Return the [x, y] coordinate for the center point of the cell that contains the specified text.  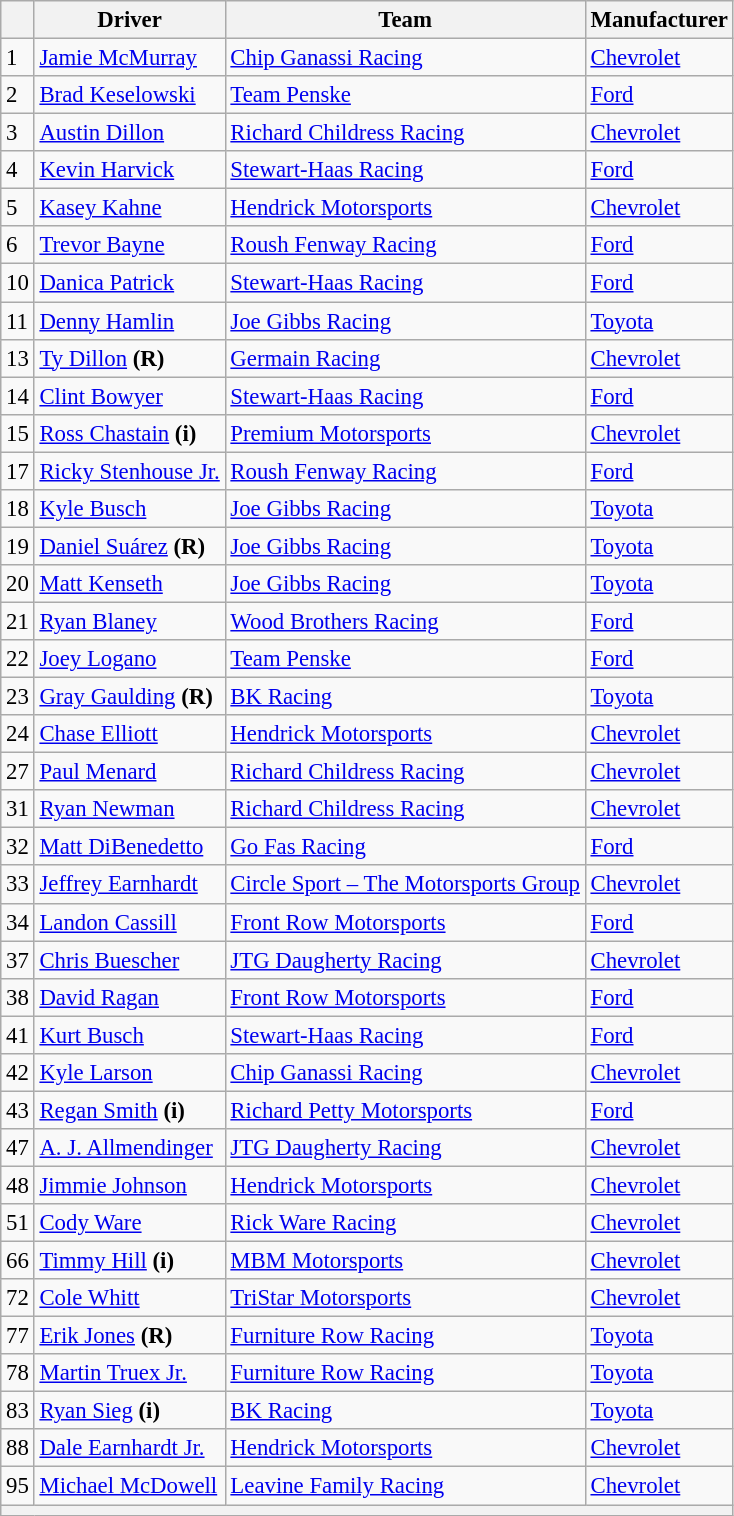
Cole Whitt [130, 1298]
Ryan Blaney [130, 621]
34 [18, 922]
Leavine Family Racing [405, 1486]
Chris Buescher [130, 960]
TriStar Motorsports [405, 1298]
43 [18, 1110]
Rick Ware Racing [405, 1223]
Kasey Kahne [130, 208]
Richard Petty Motorsports [405, 1110]
14 [18, 396]
Michael McDowell [130, 1486]
21 [18, 621]
38 [18, 997]
83 [18, 1411]
95 [18, 1486]
72 [18, 1298]
Ryan Sieg (i) [130, 1411]
Austin Dillon [130, 133]
Jeffrey Earnhardt [130, 885]
Driver [130, 20]
David Ragan [130, 997]
Kyle Larson [130, 1073]
32 [18, 847]
Go Fas Racing [405, 847]
Matt DiBenedetto [130, 847]
Germain Racing [405, 358]
Landon Cassill [130, 922]
Clint Bowyer [130, 396]
Ryan Newman [130, 809]
10 [18, 283]
31 [18, 809]
Kevin Harvick [130, 170]
Kurt Busch [130, 1035]
Daniel Suárez (R) [130, 546]
22 [18, 659]
37 [18, 960]
Jimmie Johnson [130, 1185]
88 [18, 1449]
Erik Jones (R) [130, 1336]
1 [18, 58]
Circle Sport – The Motorsports Group [405, 885]
23 [18, 697]
Jamie McMurray [130, 58]
Joey Logano [130, 659]
77 [18, 1336]
Chase Elliott [130, 734]
Wood Brothers Racing [405, 621]
66 [18, 1261]
Ross Chastain (i) [130, 433]
20 [18, 584]
6 [18, 245]
Dale Earnhardt Jr. [130, 1449]
Regan Smith (i) [130, 1110]
Gray Gaulding (R) [130, 697]
Trevor Bayne [130, 245]
Timmy Hill (i) [130, 1261]
Kyle Busch [130, 509]
27 [18, 772]
2 [18, 95]
11 [18, 321]
Martin Truex Jr. [130, 1373]
47 [18, 1148]
Matt Kenseth [130, 584]
Ty Dillon (R) [130, 358]
18 [18, 509]
Paul Menard [130, 772]
19 [18, 546]
5 [18, 208]
A. J. Allmendinger [130, 1148]
Premium Motorsports [405, 433]
MBM Motorsports [405, 1261]
3 [18, 133]
Manufacturer [659, 20]
17 [18, 471]
Danica Patrick [130, 283]
Denny Hamlin [130, 321]
15 [18, 433]
51 [18, 1223]
41 [18, 1035]
Team [405, 20]
48 [18, 1185]
Cody Ware [130, 1223]
4 [18, 170]
Ricky Stenhouse Jr. [130, 471]
13 [18, 358]
33 [18, 885]
78 [18, 1373]
Brad Keselowski [130, 95]
42 [18, 1073]
24 [18, 734]
